From the cell containing the given text, extract its center point as [x, y] coordinate. 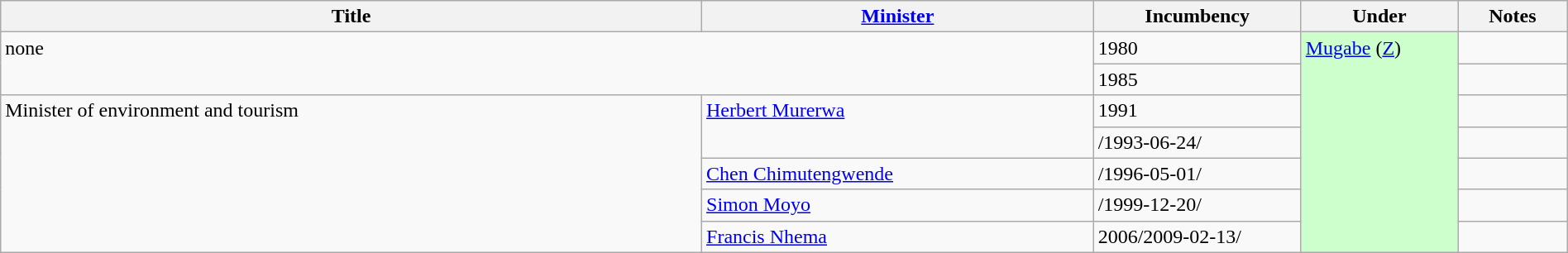
Minister [898, 17]
1991 [1198, 111]
2006/2009-02-13/ [1198, 236]
Under [1379, 17]
Incumbency [1198, 17]
Herbert Murerwa [898, 126]
Title [351, 17]
Minister of environment and tourism [351, 174]
Simon Moyo [898, 205]
/1999-12-20/ [1198, 205]
1980 [1198, 48]
Notes [1513, 17]
/1993-06-24/ [1198, 142]
Chen Chimutengwende [898, 174]
none [547, 64]
1985 [1198, 79]
/1996-05-01/ [1198, 174]
Francis Nhema [898, 236]
Mugabe (Z) [1379, 142]
